Find where the given text appears and provide that cell's center as (x, y) coordinate. 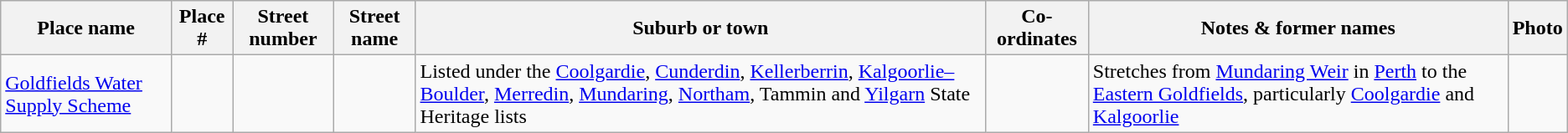
Place name (86, 28)
Photo (1538, 28)
Street number (283, 28)
Stretches from Mundaring Weir in Perth to the Eastern Goldfields, particularly Coolgardie and Kalgoorlie (1298, 94)
Street name (374, 28)
Notes & former names (1298, 28)
Co-ordinates (1037, 28)
Place # (203, 28)
Suburb or town (700, 28)
Goldfields Water Supply Scheme (86, 94)
Listed under the Coolgardie, Cunderdin, Kellerberrin, Kalgoorlie–Boulder, Merredin, Mundaring, Northam, Tammin and Yilgarn State Heritage lists (700, 94)
